Provide the [X, Y] coordinate of the cell's center where the given text is located.  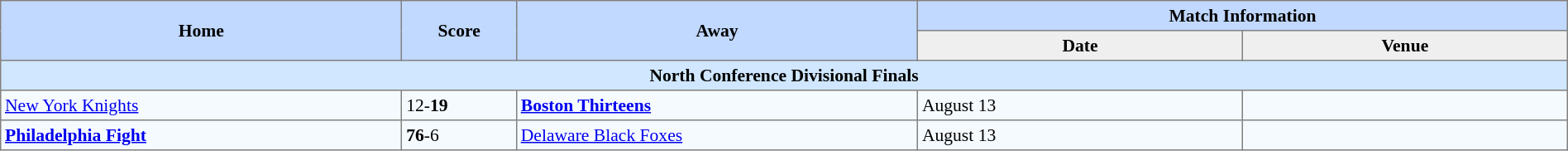
New York Knights [202, 105]
Match Information [1243, 16]
Date [1080, 46]
North Conference Divisional Finals [784, 75]
Score [460, 31]
12-19 [460, 105]
Home [202, 31]
Boston Thirteens [716, 105]
Venue [1404, 46]
76-6 [460, 135]
Away [716, 31]
Delaware Black Foxes [716, 135]
Philadelphia Fight [202, 135]
